Scan for the cell matching the given text and deliver its (X, Y) coordinate at center. 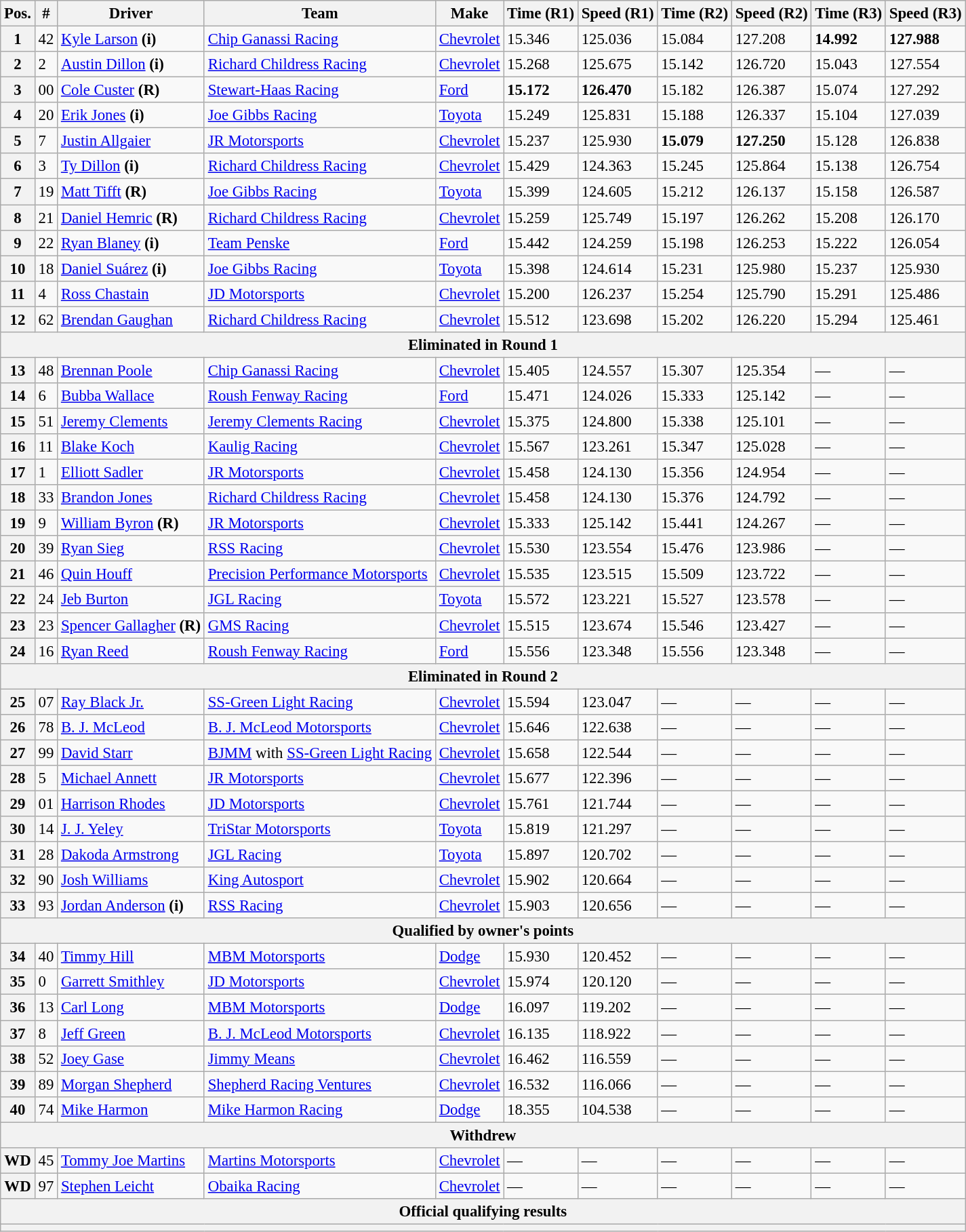
16.462 (541, 1058)
15.074 (849, 90)
120.656 (618, 906)
Kaulig Racing (320, 447)
74 (46, 1109)
B. J. McLeod (132, 728)
25 (18, 702)
Elliott Sadler (132, 473)
15.476 (695, 549)
124.267 (771, 523)
123.554 (618, 549)
34 (18, 957)
15.245 (695, 166)
Bubba Wallace (132, 396)
15.535 (541, 574)
15.902 (541, 880)
124.259 (618, 243)
122.396 (618, 778)
126.470 (618, 90)
Jeremy Clements (132, 421)
15.429 (541, 166)
15.182 (695, 90)
GMS Racing (320, 625)
15.509 (695, 574)
15.594 (541, 702)
15.572 (541, 600)
120.120 (618, 982)
46 (46, 574)
15.567 (541, 447)
Garrett Smithley (132, 982)
16.532 (541, 1084)
Martins Motorsports (320, 1161)
Daniel Suárez (i) (132, 269)
123.427 (771, 625)
93 (46, 906)
15 (18, 421)
127.988 (925, 39)
Quin Houff (132, 574)
15.471 (541, 396)
00 (46, 90)
Speed (R1) (618, 14)
89 (46, 1084)
Carl Long (132, 1008)
Stewart-Haas Racing (320, 90)
Speed (R3) (925, 14)
Morgan Shepherd (132, 1084)
48 (46, 370)
36 (18, 1008)
90 (46, 880)
127.554 (925, 64)
15.188 (695, 115)
123.261 (618, 447)
Kyle Larson (i) (132, 39)
15.658 (541, 753)
15.307 (695, 370)
15.347 (695, 447)
Jeb Burton (132, 600)
126.838 (925, 141)
15.376 (695, 498)
12 (18, 319)
126.137 (771, 192)
125.675 (618, 64)
15.079 (695, 141)
15.761 (541, 803)
Brendan Gaughan (132, 319)
15.128 (849, 141)
Time (R3) (849, 14)
32 (18, 880)
124.026 (618, 396)
15.399 (541, 192)
Shepherd Racing Ventures (320, 1084)
125.980 (771, 269)
127.039 (925, 115)
15.158 (849, 192)
Team Penske (320, 243)
17 (18, 473)
125.101 (771, 421)
Team (320, 14)
127.250 (771, 141)
Ross Chastain (132, 294)
97 (46, 1186)
Dakoda Armstrong (132, 855)
Cole Custer (R) (132, 90)
15.104 (849, 115)
123.986 (771, 549)
27 (18, 753)
104.538 (618, 1109)
119.202 (618, 1008)
15.897 (541, 855)
127.292 (925, 90)
124.614 (618, 269)
122.638 (618, 728)
26 (18, 728)
15.930 (541, 957)
15.646 (541, 728)
15.222 (849, 243)
123.221 (618, 600)
42 (46, 39)
38 (18, 1058)
126.237 (618, 294)
15.084 (695, 39)
126.387 (771, 90)
116.066 (618, 1084)
124.800 (618, 421)
123.722 (771, 574)
Jeff Green (132, 1033)
15.291 (849, 294)
Ty Dillon (i) (132, 166)
15.212 (695, 192)
Ray Black Jr. (132, 702)
07 (46, 702)
123.698 (618, 319)
Josh Williams (132, 880)
King Autosport (320, 880)
15.527 (695, 600)
124.363 (618, 166)
15.512 (541, 319)
125.028 (771, 447)
Pos. (18, 14)
124.605 (618, 192)
123.515 (618, 574)
78 (46, 728)
Mike Harmon Racing (320, 1109)
15.208 (849, 218)
15.346 (541, 39)
124.954 (771, 473)
SS-Green Light Racing (320, 702)
125.354 (771, 370)
Austin Dillon (i) (132, 64)
Time (R2) (695, 14)
15.398 (541, 269)
15.974 (541, 982)
120.702 (618, 855)
99 (46, 753)
126.262 (771, 218)
62 (46, 319)
123.047 (618, 702)
124.792 (771, 498)
15.197 (695, 218)
Daniel Hemric (R) (132, 218)
01 (46, 803)
16.097 (541, 1008)
15.259 (541, 218)
125.036 (618, 39)
126.720 (771, 64)
15.375 (541, 421)
124.557 (618, 370)
15.441 (695, 523)
Erik Jones (i) (132, 115)
126.220 (771, 319)
15.903 (541, 906)
125.790 (771, 294)
Ryan Sieg (132, 549)
15.138 (849, 166)
122.544 (618, 753)
15.142 (695, 64)
J. J. Yeley (132, 829)
120.452 (618, 957)
116.559 (618, 1058)
15.677 (541, 778)
126.170 (925, 218)
31 (18, 855)
30 (18, 829)
Jimmy Means (320, 1058)
Timmy Hill (132, 957)
126.253 (771, 243)
29 (18, 803)
126.337 (771, 115)
Make (469, 14)
125.486 (925, 294)
15.356 (695, 473)
Driver (132, 14)
Matt Tifft (R) (132, 192)
15.442 (541, 243)
Official qualifying results (483, 1212)
Brandon Jones (132, 498)
Time (R1) (541, 14)
Eliminated in Round 2 (483, 676)
Withdrew (483, 1135)
Ryan Reed (132, 651)
125.831 (618, 115)
123.578 (771, 600)
126.587 (925, 192)
120.664 (618, 880)
15.172 (541, 90)
15.249 (541, 115)
121.297 (618, 829)
15.338 (695, 421)
15.294 (849, 319)
William Byron (R) (132, 523)
15.231 (695, 269)
Harrison Rhodes (132, 803)
16.135 (541, 1033)
Qualified by owner's points (483, 931)
15.405 (541, 370)
15.198 (695, 243)
118.922 (618, 1033)
0 (46, 982)
Speed (R2) (771, 14)
Precision Performance Motorsports (320, 574)
126.054 (925, 243)
Stephen Leicht (132, 1186)
45 (46, 1161)
Obaika Racing (320, 1186)
Michael Annett (132, 778)
15.202 (695, 319)
David Starr (132, 753)
Jeremy Clements Racing (320, 421)
51 (46, 421)
123.674 (618, 625)
52 (46, 1058)
125.461 (925, 319)
TriStar Motorsports (320, 829)
14.992 (849, 39)
15.043 (849, 64)
Blake Koch (132, 447)
18.355 (541, 1109)
Ryan Blaney (i) (132, 243)
125.864 (771, 166)
Jordan Anderson (i) (132, 906)
15.530 (541, 549)
35 (18, 982)
127.208 (771, 39)
15.200 (541, 294)
125.749 (618, 218)
Justin Allgaier (132, 141)
BJMM with SS-Green Light Racing (320, 753)
Tommy Joe Martins (132, 1161)
Brennan Poole (132, 370)
Mike Harmon (132, 1109)
121.744 (618, 803)
# (46, 14)
Eliminated in Round 1 (483, 345)
15.268 (541, 64)
126.754 (925, 166)
Spencer Gallagher (R) (132, 625)
37 (18, 1033)
Joey Gase (132, 1058)
15.254 (695, 294)
15.546 (695, 625)
15.515 (541, 625)
10 (18, 269)
15.819 (541, 829)
